Capture the cell that displays the provided text and extract its [X, Y] central coordinate. 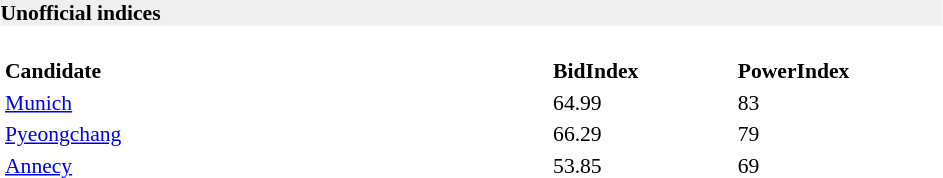
64.99 [643, 102]
BidIndex [643, 71]
Unofficial indices [471, 13]
79 [838, 134]
83 [838, 102]
Candidate [276, 71]
Munich [276, 102]
Pyeongchang [276, 134]
PowerIndex [838, 71]
66.29 [643, 134]
